Find where the given text appears and provide that cell's center as [X, Y] coordinate. 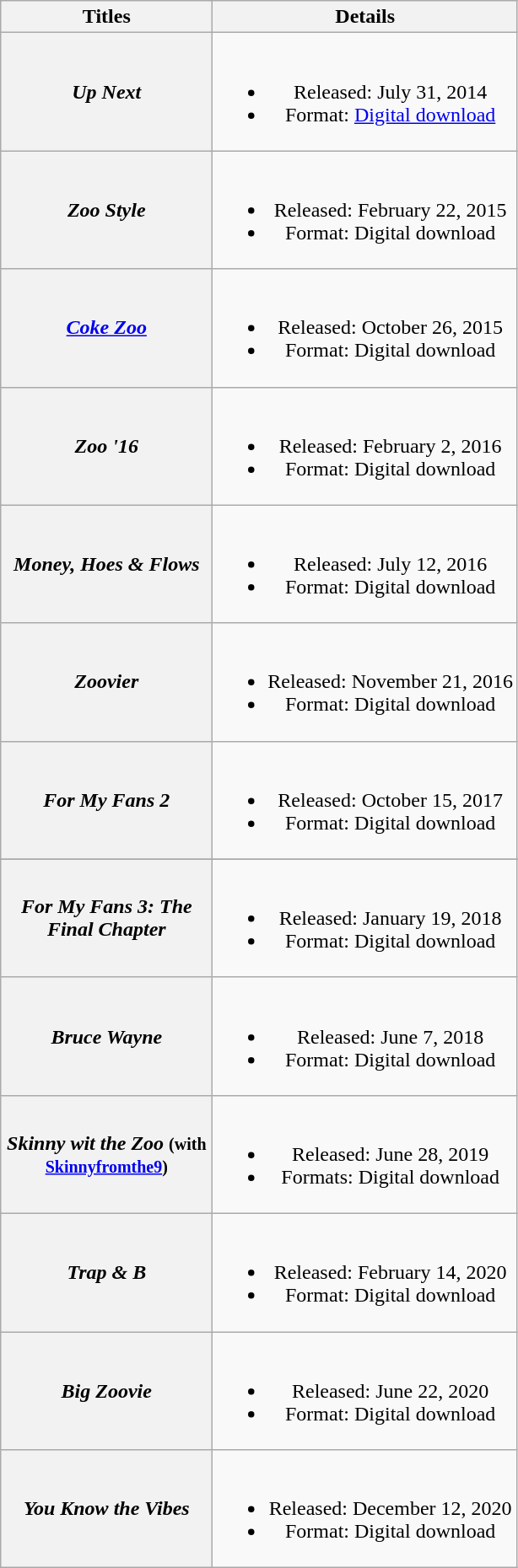
Released: November 21, 2016Format: Digital download [365, 682]
Up Next [106, 92]
Money, Hoes & Flows [106, 564]
Released: February 2, 2016Format: Digital download [365, 446]
Released: October 26, 2015Format: Digital download [365, 328]
Released: December 12, 2020Format: Digital download [365, 1509]
Big Zoovie [106, 1391]
Released: October 15, 2017Format: Digital download [365, 800]
For My Fans 3: The Final Chapter [106, 918]
Bruce Wayne [106, 1036]
Released: July 12, 2016Format: Digital download [365, 564]
Zoo '16 [106, 446]
Released: July 31, 2014Format: Digital download [365, 92]
Released: June 22, 2020Format: Digital download [365, 1391]
Zoovier [106, 682]
For My Fans 2 [106, 800]
Coke Zoo [106, 328]
Titles [106, 17]
You Know the Vibes [106, 1509]
Released: January 19, 2018Format: Digital download [365, 918]
Released: June 7, 2018Format: Digital download [365, 1036]
Skinny wit the Zoo (with Skinnyfromthe9) [106, 1154]
Zoo Style [106, 210]
Trap & B [106, 1272]
Released: June 28, 2019Formats: Digital download [365, 1154]
Released: February 22, 2015Format: Digital download [365, 210]
Released: February 14, 2020Format: Digital download [365, 1272]
Details [365, 17]
